Provide the [x, y] coordinate of the cell's center where the given text is located.  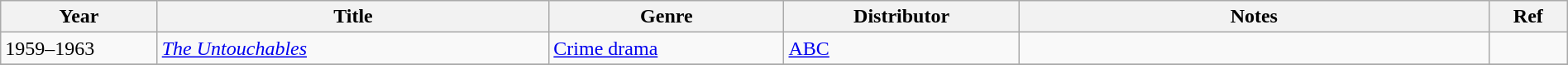
1959–1963 [79, 48]
Distributor [901, 17]
Ref [1528, 17]
ABC [901, 48]
Year [79, 17]
Crime drama [667, 48]
Genre [667, 17]
Title [353, 17]
Notes [1254, 17]
The Untouchables [353, 48]
